From the cell containing the given text, extract its center point as (X, Y) coordinate. 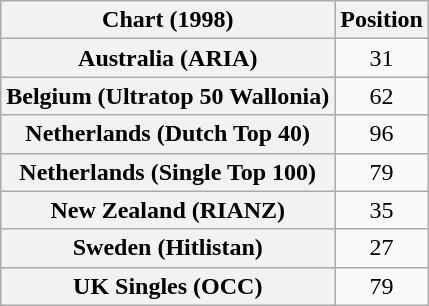
Sweden (Hitlistan) (168, 248)
Belgium (Ultratop 50 Wallonia) (168, 96)
Position (382, 20)
Netherlands (Dutch Top 40) (168, 134)
62 (382, 96)
31 (382, 58)
Netherlands (Single Top 100) (168, 172)
96 (382, 134)
35 (382, 210)
New Zealand (RIANZ) (168, 210)
Chart (1998) (168, 20)
Australia (ARIA) (168, 58)
UK Singles (OCC) (168, 286)
27 (382, 248)
